Scan for the cell matching the given text and deliver its (X, Y) coordinate at center. 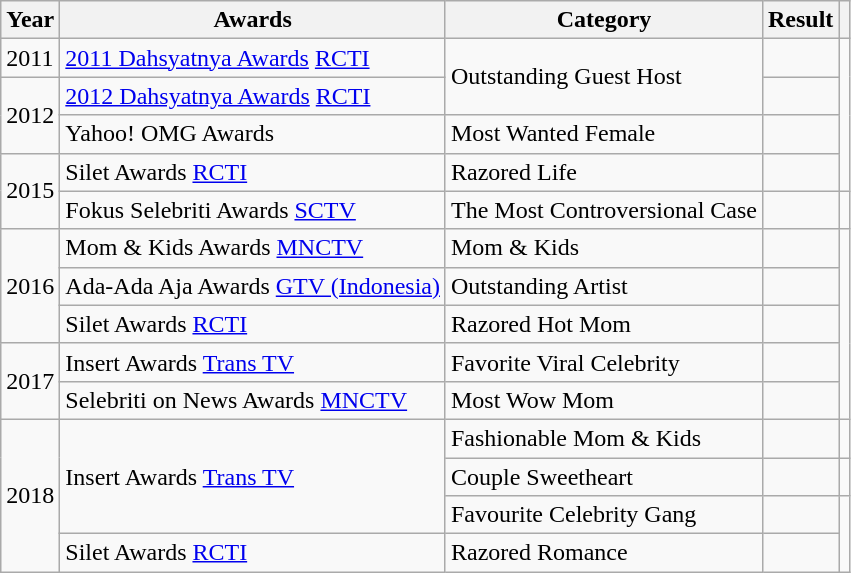
2017 (30, 381)
Category (604, 20)
Razored Life (604, 172)
2011 (30, 58)
Awards (253, 20)
Outstanding Artist (604, 286)
The Most Controversional Case (604, 210)
2015 (30, 191)
Most Wanted Female (604, 134)
Selebriti on News Awards MNCTV (253, 400)
2011 Dahsyatnya Awards RCTI (253, 58)
2012 (30, 115)
Ada-Ada Aja Awards GTV (Indonesia) (253, 286)
Outstanding Guest Host (604, 77)
Mom & Kids (604, 248)
Year (30, 20)
Fokus Selebriti Awards SCTV (253, 210)
Mom & Kids Awards MNCTV (253, 248)
2012 Dahsyatnya Awards RCTI (253, 96)
Fashionable Mom & Kids (604, 438)
Yahoo! OMG Awards (253, 134)
Favorite Viral Celebrity (604, 362)
Favourite Celebrity Gang (604, 515)
2018 (30, 495)
Most Wow Mom (604, 400)
Razored Romance (604, 553)
Razored Hot Mom (604, 324)
2016 (30, 286)
Couple Sweetheart (604, 477)
Result (800, 20)
